Pinpoint the cell where the given text exists, returning its [x, y] midpoint coordinate. 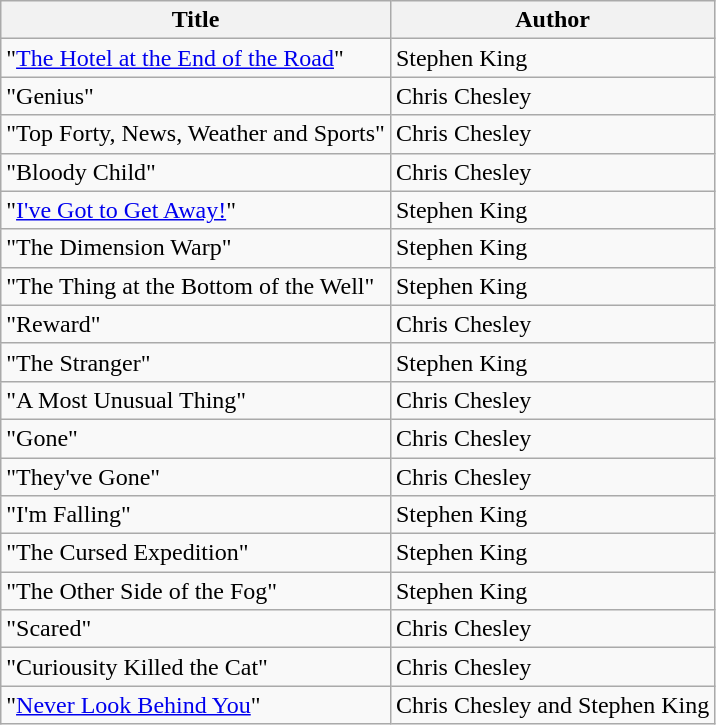
"Top Forty, News, Weather and Sports" [196, 134]
"Reward" [196, 324]
"Curiousity Killed the Cat" [196, 667]
"The Cursed Expedition" [196, 553]
"A Most Unusual Thing" [196, 400]
"The Dimension Warp" [196, 248]
"The Hotel at the End of the Road" [196, 58]
"The Other Side of the Fog" [196, 591]
"Bloody Child" [196, 172]
Author [552, 20]
Title [196, 20]
"Never Look Behind You" [196, 705]
"They've Gone" [196, 477]
"The Stranger" [196, 362]
"Genius" [196, 96]
"I'm Falling" [196, 515]
Chris Chesley and Stephen King [552, 705]
"Gone" [196, 438]
"Scared" [196, 629]
"The Thing at the Bottom of the Well" [196, 286]
"I've Got to Get Away!" [196, 210]
